Locate the cell with the specified text and output its [x, y] center coordinate. 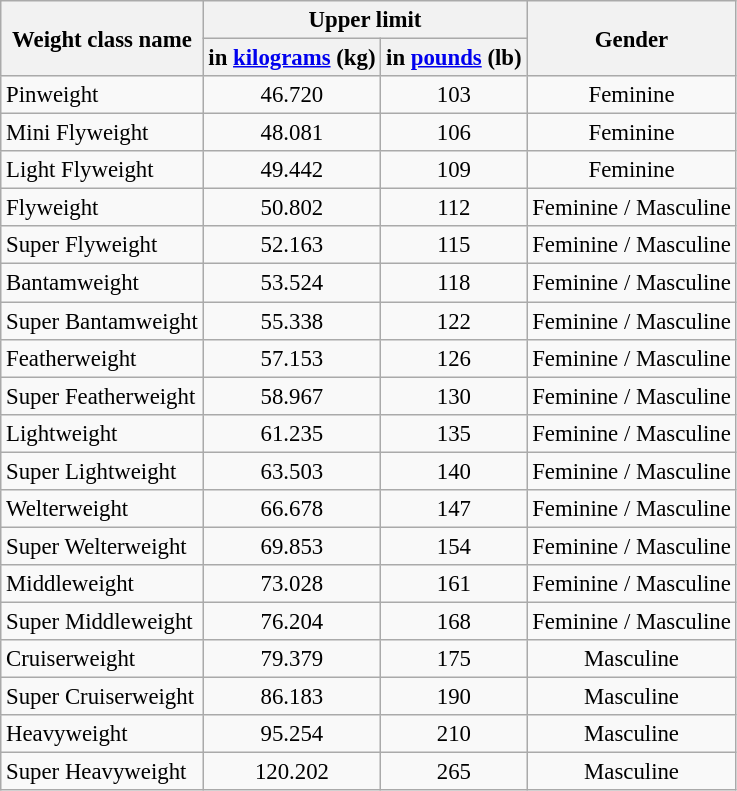
49.442 [292, 170]
175 [454, 659]
120.202 [292, 772]
Lightweight [102, 433]
109 [454, 170]
Light Flyweight [102, 170]
161 [454, 584]
115 [454, 245]
61.235 [292, 433]
48.081 [292, 133]
Cruiserweight [102, 659]
Gender [632, 38]
265 [454, 772]
Super Bantamweight [102, 321]
Pinweight [102, 95]
Super Flyweight [102, 245]
Middleweight [102, 584]
57.153 [292, 358]
210 [454, 734]
103 [454, 95]
95.254 [292, 734]
106 [454, 133]
Flyweight [102, 208]
130 [454, 396]
Featherweight [102, 358]
Bantamweight [102, 283]
Super Middleweight [102, 621]
118 [454, 283]
Super Lightweight [102, 471]
58.967 [292, 396]
Upper limit [365, 20]
69.853 [292, 546]
55.338 [292, 321]
63.503 [292, 471]
79.379 [292, 659]
112 [454, 208]
46.720 [292, 95]
140 [454, 471]
Super Welterweight [102, 546]
147 [454, 509]
53.524 [292, 283]
73.028 [292, 584]
66.678 [292, 509]
126 [454, 358]
in kilograms (kg) [292, 58]
Super Heavyweight [102, 772]
Super Cruiserweight [102, 697]
50.802 [292, 208]
122 [454, 321]
Mini Flyweight [102, 133]
135 [454, 433]
Super Featherweight [102, 396]
52.163 [292, 245]
154 [454, 546]
168 [454, 621]
190 [454, 697]
Heavyweight [102, 734]
Weight class name [102, 38]
76.204 [292, 621]
Welterweight [102, 509]
86.183 [292, 697]
in pounds (lb) [454, 58]
